Output the (x, y) coordinate of the center of the cell containing the given text.  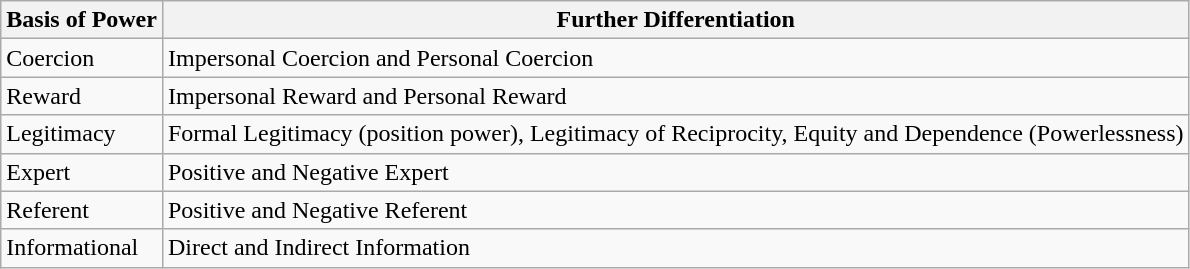
Coercion (82, 58)
Positive and Negative Referent (676, 210)
Referent (82, 210)
Positive and Negative Expert (676, 172)
Formal Legitimacy (position power), Legitimacy of Reciprocity, Equity and Dependence (Powerlessness) (676, 134)
Informational (82, 248)
Direct and Indirect Information (676, 248)
Legitimacy (82, 134)
Further Differentiation (676, 20)
Basis of Power (82, 20)
Impersonal Reward and Personal Reward (676, 96)
Reward (82, 96)
Impersonal Coercion and Personal Coercion (676, 58)
Expert (82, 172)
